Capture the cell that displays the provided text and extract its (X, Y) central coordinate. 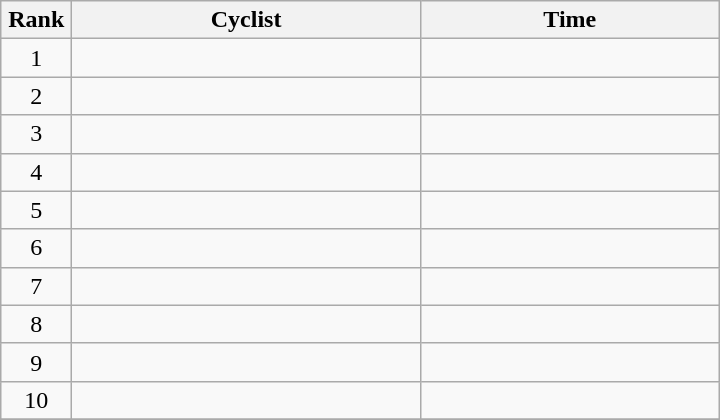
4 (36, 172)
Time (570, 20)
7 (36, 286)
3 (36, 134)
10 (36, 400)
1 (36, 58)
6 (36, 248)
2 (36, 96)
9 (36, 362)
Rank (36, 20)
8 (36, 324)
Cyclist (246, 20)
5 (36, 210)
